Provide the [x, y] coordinate of the cell's center where the given text is located.  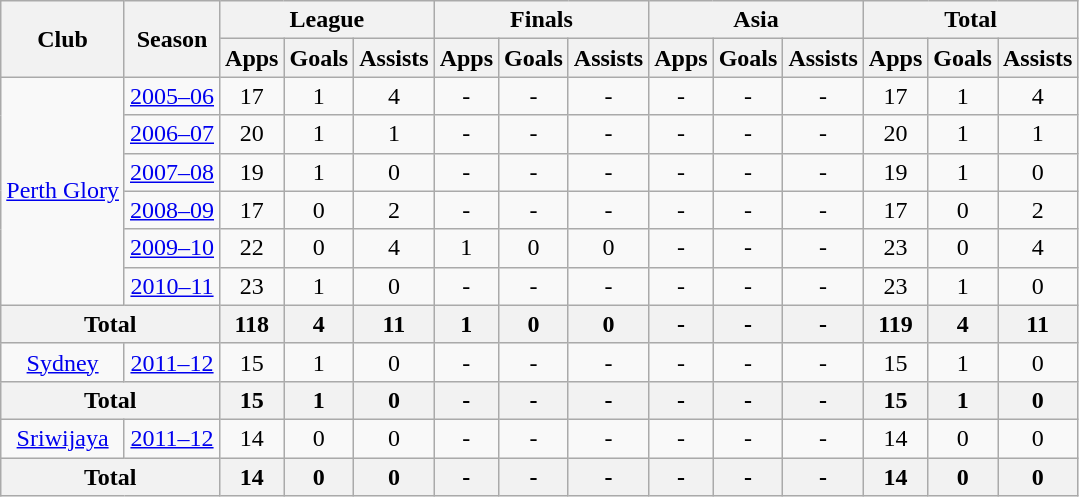
Sydney [63, 362]
Season [172, 39]
Finals [542, 20]
League [328, 20]
Asia [756, 20]
Sriwijaya [63, 438]
2008–09 [172, 210]
Perth Glory [63, 191]
118 [252, 324]
2010–11 [172, 286]
2009–10 [172, 248]
22 [252, 248]
Club [63, 39]
2006–07 [172, 134]
2007–08 [172, 172]
2005–06 [172, 96]
119 [895, 324]
